For the text-containing cell, return its midpoint in (X, Y) coordinate format. 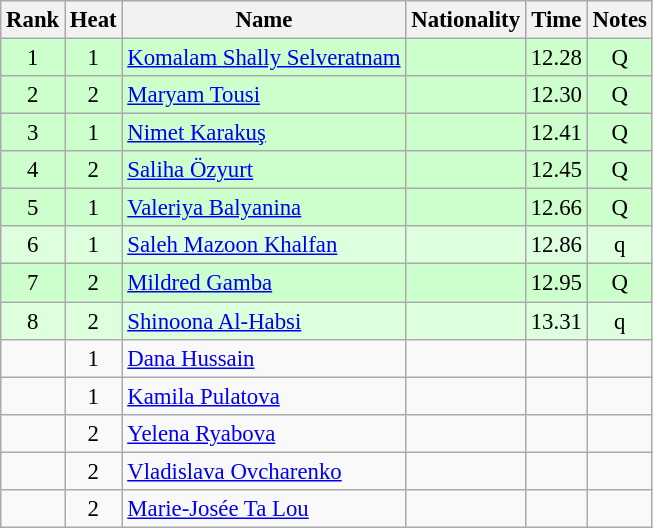
Heat (94, 20)
12.95 (556, 283)
12.45 (556, 170)
12.41 (556, 133)
Mildred Gamba (264, 283)
5 (33, 208)
8 (33, 321)
Shinoona Al-Habsi (264, 321)
Rank (33, 20)
6 (33, 245)
13.31 (556, 321)
Saliha Özyurt (264, 170)
Nationality (466, 20)
Komalam Shally Selveratnam (264, 58)
Nimet Karakuş (264, 133)
Maryam Tousi (264, 95)
Yelena Ryabova (264, 433)
4 (33, 170)
7 (33, 283)
12.30 (556, 95)
Name (264, 20)
12.28 (556, 58)
Notes (620, 20)
Kamila Pulatova (264, 396)
Time (556, 20)
Saleh Mazoon Khalfan (264, 245)
Dana Hussain (264, 358)
12.86 (556, 245)
Valeriya Balyanina (264, 208)
Vladislava Ovcharenko (264, 471)
3 (33, 133)
Marie-Josée Ta Lou (264, 509)
12.66 (556, 208)
